Return [X, Y] of the center of cell containing provided text 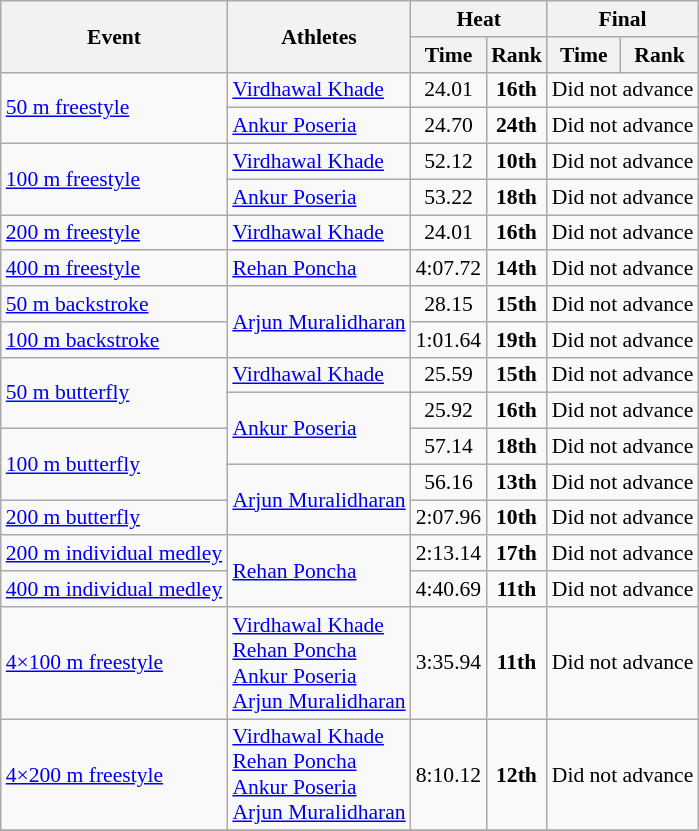
17th [516, 554]
2:07.96 [448, 518]
28.15 [448, 304]
50 m butterfly [114, 392]
14th [516, 269]
Heat [479, 19]
3:35.94 [448, 663]
Event [114, 36]
24.70 [448, 126]
4×100 m freestyle [114, 663]
25.59 [448, 375]
Final [623, 19]
13th [516, 482]
50 m backstroke [114, 304]
200 m individual medley [114, 554]
12th [516, 775]
1:01.64 [448, 340]
50 m freestyle [114, 108]
4:07.72 [448, 269]
24th [516, 126]
Athletes [318, 36]
57.14 [448, 447]
53.22 [448, 197]
100 m freestyle [114, 180]
4:40.69 [448, 589]
100 m backstroke [114, 340]
8:10.12 [448, 775]
400 m freestyle [114, 269]
100 m butterfly [114, 464]
56.16 [448, 482]
25.92 [448, 411]
4×200 m freestyle [114, 775]
200 m freestyle [114, 233]
200 m butterfly [114, 518]
400 m individual medley [114, 589]
19th [516, 340]
2:13.14 [448, 554]
52.12 [448, 162]
